Find where the given text appears and provide that cell's center as (x, y) coordinate. 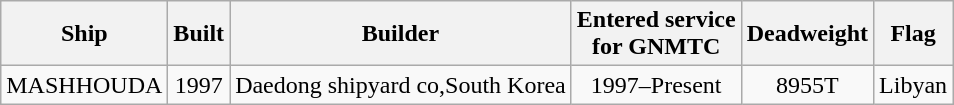
Builder (401, 34)
8955T (807, 85)
Deadweight (807, 34)
Daedong shipyard co,South Korea (401, 85)
Libyan (914, 85)
Ship (84, 34)
Flag (914, 34)
1997–Present (656, 85)
1997 (199, 85)
MASHHOUDA (84, 85)
Entered service for GNMTC (656, 34)
Built (199, 34)
